Return [X, Y] of the center of cell containing provided text 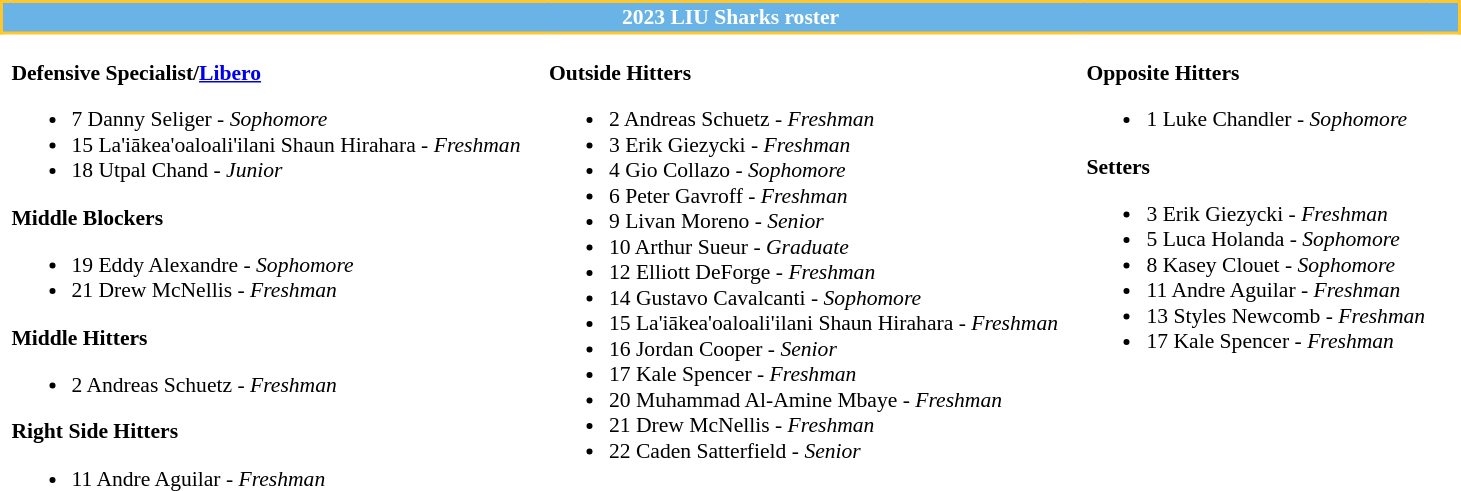
2023 LIU Sharks roster [731, 18]
